Scan for the cell matching the given text and deliver its (X, Y) coordinate at center. 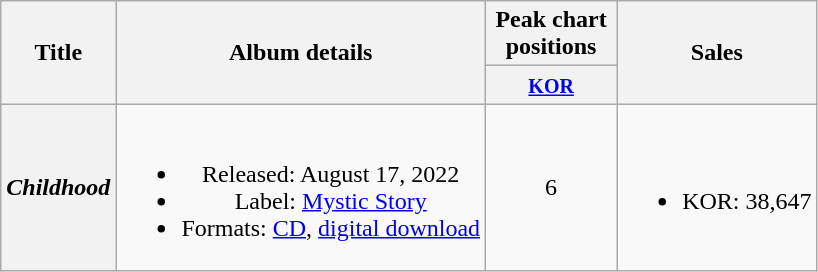
KOR: 38,647 (717, 188)
6 (552, 188)
Sales (717, 52)
KOR (552, 85)
Album details (301, 52)
Childhood (58, 188)
Title (58, 52)
Released: August 17, 2022Label: Mystic StoryFormats: CD, digital download (301, 188)
Peak chart positions (552, 34)
